Capture the cell that displays the provided text and extract its [x, y] central coordinate. 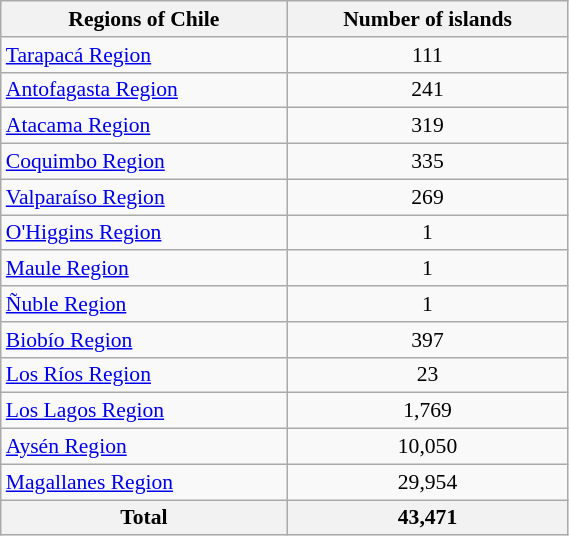
Valparaíso Region [144, 197]
Number of islands [428, 19]
43,471 [428, 518]
335 [428, 162]
319 [428, 126]
Antofagasta Region [144, 90]
397 [428, 340]
Los Ríos Region [144, 375]
Regions of Chile [144, 19]
Magallanes Region [144, 482]
10,050 [428, 447]
23 [428, 375]
Ñuble Region [144, 304]
O'Higgins Region [144, 233]
241 [428, 90]
Aysén Region [144, 447]
Coquimbo Region [144, 162]
111 [428, 55]
Tarapacá Region [144, 55]
Total [144, 518]
29,954 [428, 482]
1,769 [428, 411]
Los Lagos Region [144, 411]
Atacama Region [144, 126]
269 [428, 197]
Biobío Region [144, 340]
Maule Region [144, 269]
